Provide the (x, y) coordinate of the cell's center where the given text is located.  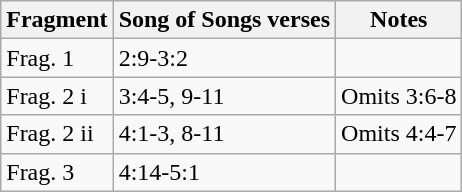
2:9-3:2 (224, 58)
Omits 4:4-7 (399, 134)
Song of Songs verses (224, 20)
Frag. 1 (57, 58)
Notes (399, 20)
Frag. 3 (57, 172)
3:4-5, 9-11 (224, 96)
Frag. 2 ii (57, 134)
Frag. 2 i (57, 96)
Fragment (57, 20)
4:1-3, 8-11 (224, 134)
Omits 3:6-8 (399, 96)
4:14-5:1 (224, 172)
